From the cell containing the given text, extract its center point as [x, y] coordinate. 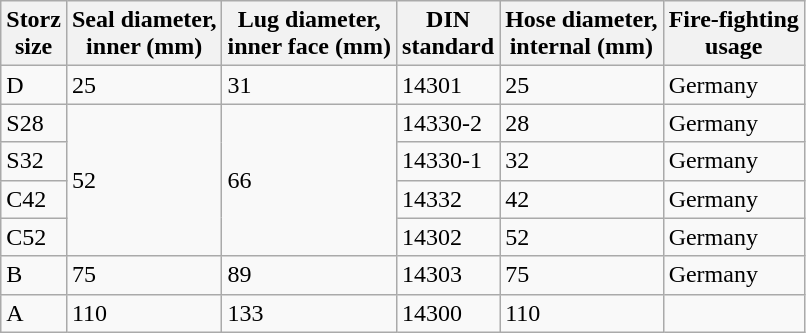
31 [310, 85]
S32 [34, 161]
14302 [448, 237]
Hose diameter, internal (mm) [582, 34]
S28 [34, 123]
Seal diameter, inner (mm) [144, 34]
C42 [34, 199]
Fire-fighting usage [734, 34]
A [34, 313]
14330-1 [448, 161]
14303 [448, 275]
14301 [448, 85]
32 [582, 161]
14300 [448, 313]
14332 [448, 199]
14330-2 [448, 123]
89 [310, 275]
66 [310, 180]
28 [582, 123]
Lug diameter, inner face (mm) [310, 34]
B [34, 275]
Storz size [34, 34]
133 [310, 313]
C52 [34, 237]
42 [582, 199]
D [34, 85]
DIN standard [448, 34]
